Return the [X, Y] coordinate for the center point of the cell that contains the specified text.  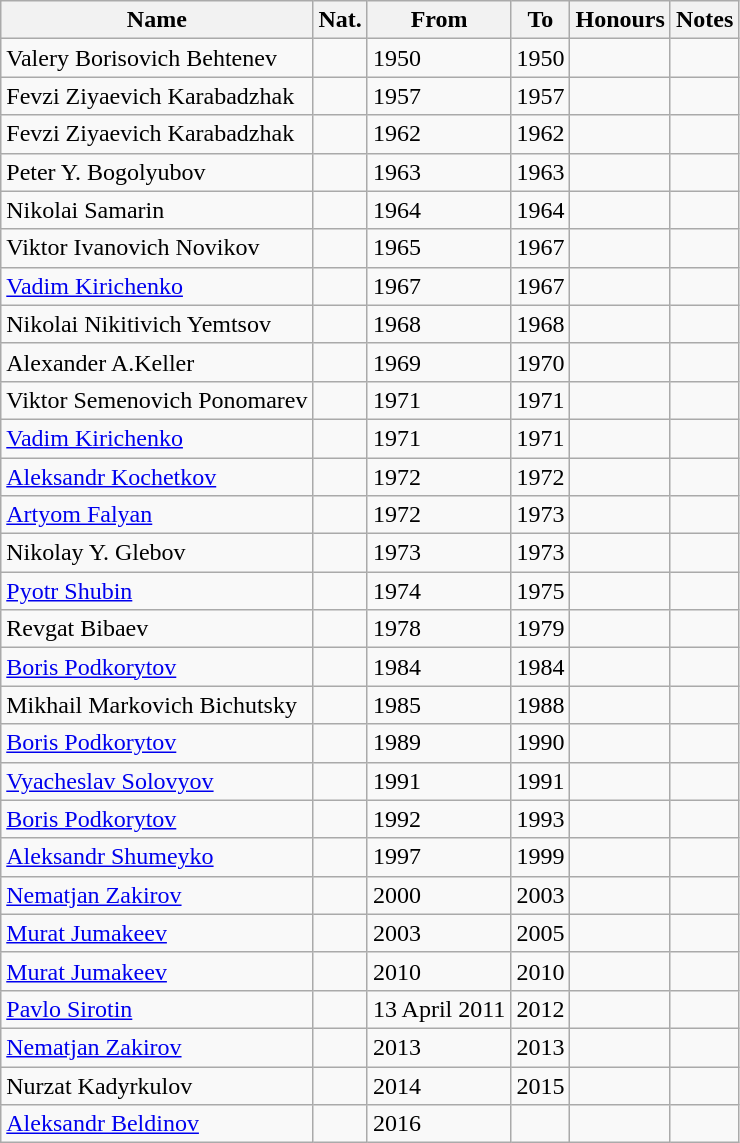
Peter Y. Bogolyubov [157, 172]
Revgat Bibaev [157, 629]
Nikolai Nikitivich Yemtsov [157, 324]
Vyacheslav Solovyov [157, 781]
Alexander A.Keller [157, 362]
Notes [704, 20]
Aleksandr Shumeyko [157, 857]
1992 [439, 819]
Nikolai Samarin [157, 210]
2015 [540, 1085]
Nurzat Kadyrkulov [157, 1085]
Aleksandr Beldinov [157, 1124]
2014 [439, 1085]
Honours [620, 20]
Mikhail Markovich Bichutsky [157, 705]
1988 [540, 705]
2012 [540, 1009]
1969 [439, 362]
1985 [439, 705]
Viktor Semenovich Ponomarev [157, 400]
Pyotr Shubin [157, 591]
1993 [540, 819]
1974 [439, 591]
Pavlo Sirotin [157, 1009]
Nikolay Y. Glebov [157, 553]
Artyom Falyan [157, 515]
2000 [439, 895]
1979 [540, 629]
To [540, 20]
2005 [540, 933]
1975 [540, 591]
2016 [439, 1124]
Nat. [340, 20]
1970 [540, 362]
Valery Borisovich Behtenev [157, 58]
1999 [540, 857]
1997 [439, 857]
1989 [439, 743]
13 April 2011 [439, 1009]
From [439, 20]
Viktor Ivanovich Novikov [157, 248]
Aleksandr Kochetkov [157, 477]
1965 [439, 248]
1978 [439, 629]
Name [157, 20]
1990 [540, 743]
